For the text-containing cell, return its midpoint in [X, Y] coordinate format. 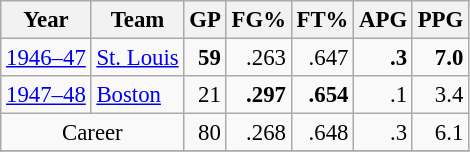
APG [384, 20]
.648 [322, 133]
Team [138, 20]
6.1 [440, 133]
80 [205, 133]
St. Louis [138, 58]
.263 [258, 58]
7.0 [440, 58]
59 [205, 58]
.647 [322, 58]
GP [205, 20]
.1 [384, 95]
Boston [138, 95]
.268 [258, 133]
PPG [440, 20]
FG% [258, 20]
FT% [322, 20]
.297 [258, 95]
3.4 [440, 95]
Career [92, 133]
.654 [322, 95]
1946–47 [46, 58]
Year [46, 20]
21 [205, 95]
1947–48 [46, 95]
